Return [x, y] of the center of cell containing provided text 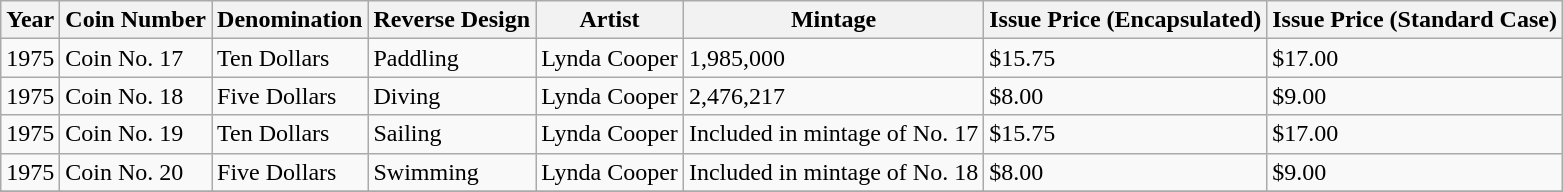
Diving [452, 96]
Reverse Design [452, 20]
Coin No. 18 [136, 96]
Paddling [452, 58]
Sailing [452, 134]
Coin No. 17 [136, 58]
1,985,000 [833, 58]
Denomination [290, 20]
Coin No. 19 [136, 134]
Artist [610, 20]
Issue Price (Standard Case) [1415, 20]
Coin No. 20 [136, 172]
Swimming [452, 172]
Included in mintage of No. 18 [833, 172]
Mintage [833, 20]
Year [30, 20]
2,476,217 [833, 96]
Coin Number [136, 20]
Included in mintage of No. 17 [833, 134]
Issue Price (Encapsulated) [1126, 20]
